Identify which cell holds the provided text, then report its (X, Y) central coordinate. 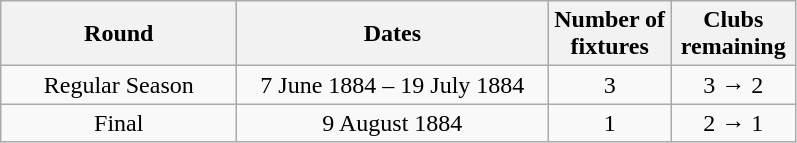
3 (610, 85)
7 June 1884 – 19 July 1884 (392, 85)
Round (119, 34)
Number of fixtures (610, 34)
Regular Season (119, 85)
3 → 2 (733, 85)
Final (119, 123)
2 → 1 (733, 123)
Clubs remaining (733, 34)
9 August 1884 (392, 123)
1 (610, 123)
Dates (392, 34)
